Identify which cell holds the provided text, then report its (X, Y) central coordinate. 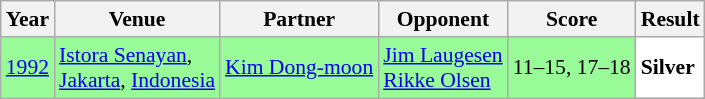
1992 (28, 68)
Result (670, 19)
Venue (137, 19)
Opponent (442, 19)
Partner (299, 19)
11–15, 17–18 (572, 68)
Jim Laugesen Rikke Olsen (442, 68)
Year (28, 19)
Kim Dong-moon (299, 68)
Istora Senayan,Jakarta, Indonesia (137, 68)
Silver (670, 68)
Score (572, 19)
